Output the [X, Y] coordinate of the center of the cell containing the given text.  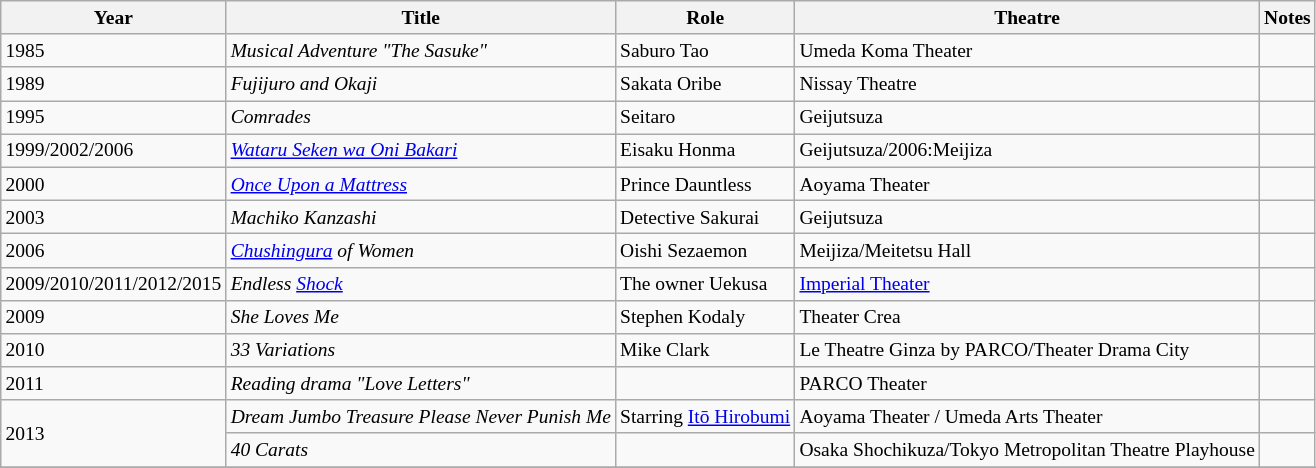
Year [114, 18]
Prince Dauntless [704, 184]
2013 [114, 434]
Musical Adventure "The Sasuke" [420, 50]
Imperial Theater [1028, 284]
Fujijuro and Okaji [420, 84]
Chushingura of Women [420, 250]
1989 [114, 84]
PARCO Theater [1028, 384]
2010 [114, 350]
Wataru Seken wa Oni Bakari [420, 150]
Dream Jumbo Treasure Please Never Punish Me [420, 416]
Le Theatre Ginza by PARCO/Theater Drama City [1028, 350]
Aoyama Theater [1028, 184]
1995 [114, 118]
Eisaku Honma [704, 150]
1985 [114, 50]
Machiko Kanzashi [420, 216]
Reading drama "Love Letters" [420, 384]
Title [420, 18]
Aoyama Theater / Umeda Arts Theater [1028, 416]
Sakata Oribe [704, 84]
Osaka Shochikuza/Tokyo Metropolitan Theatre Playhouse [1028, 450]
Role [704, 18]
The owner Uekusa [704, 284]
Starring Itō Hirobumi [704, 416]
2006 [114, 250]
Detective Sakurai [704, 216]
Oishi Sezaemon [704, 250]
She Loves Me [420, 316]
Comrades [420, 118]
Umeda Koma Theater [1028, 50]
Nissay Theatre [1028, 84]
Theater Crea [1028, 316]
Mike Clark [704, 350]
Seitaro [704, 118]
40 Carats [420, 450]
Once Upon a Mattress [420, 184]
Notes [1287, 18]
Endless Shock [420, 284]
Geijutsuza/2006:Meijiza [1028, 150]
Stephen Kodaly [704, 316]
2000 [114, 184]
33 Variations [420, 350]
1999/2002/2006 [114, 150]
2009/2010/2011/2012/2015 [114, 284]
2009 [114, 316]
2003 [114, 216]
Theatre [1028, 18]
Saburo Tao [704, 50]
Meijiza/Meitetsu Hall [1028, 250]
2011 [114, 384]
